Detect which cell encompasses the target text, then output its [X, Y] center coordinate. 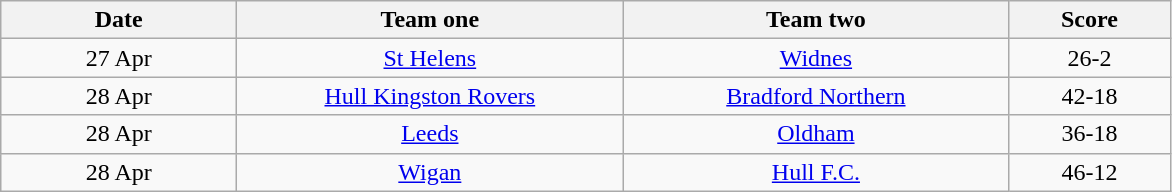
46-12 [1090, 172]
Leeds [430, 134]
St Helens [430, 58]
26-2 [1090, 58]
Team one [430, 20]
Bradford Northern [816, 96]
Oldham [816, 134]
Wigan [430, 172]
42-18 [1090, 96]
Hull F.C. [816, 172]
Date [119, 20]
Team two [816, 20]
Widnes [816, 58]
Score [1090, 20]
Hull Kingston Rovers [430, 96]
36-18 [1090, 134]
27 Apr [119, 58]
